Identify which cell holds the provided text, then report its [x, y] central coordinate. 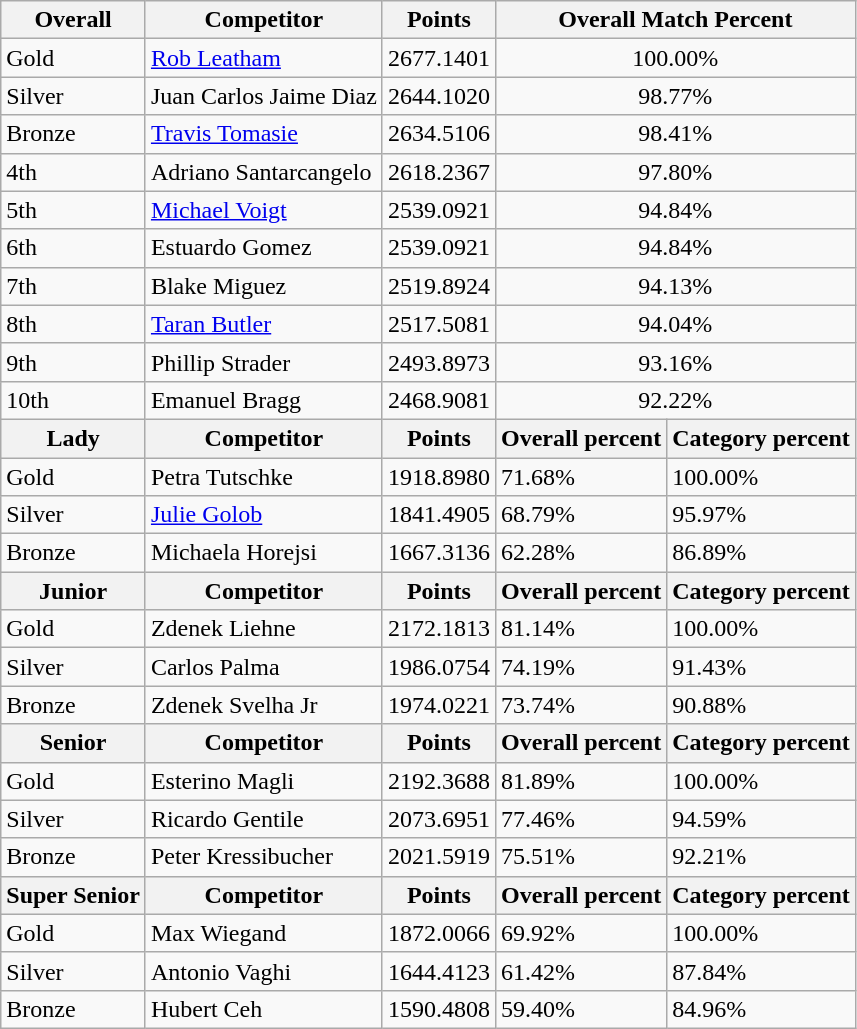
81.89% [580, 781]
62.28% [580, 553]
75.51% [580, 857]
Carlos Palma [264, 667]
2517.5081 [438, 324]
59.40% [580, 1009]
2021.5919 [438, 857]
81.14% [580, 629]
94.13% [675, 286]
1590.4808 [438, 1009]
91.43% [762, 667]
87.84% [762, 971]
6th [74, 248]
7th [74, 286]
Emanuel Bragg [264, 400]
97.80% [675, 172]
Petra Tutschke [264, 477]
1918.8980 [438, 477]
Junior [74, 591]
93.16% [675, 362]
9th [74, 362]
2192.3688 [438, 781]
Senior [74, 743]
68.79% [580, 515]
94.59% [762, 819]
Michaela Horejsi [264, 553]
Hubert Ceh [264, 1009]
5th [74, 210]
98.41% [675, 134]
Antonio Vaghi [264, 971]
Estuardo Gomez [264, 248]
Super Senior [74, 895]
Overall [74, 20]
Adriano Santarcangelo [264, 172]
Overall Match Percent [675, 20]
2519.8924 [438, 286]
92.21% [762, 857]
2618.2367 [438, 172]
2677.1401 [438, 58]
Phillip Strader [264, 362]
Michael Voigt [264, 210]
1872.0066 [438, 933]
Zdenek Svelha Jr [264, 705]
Max Wiegand [264, 933]
2644.1020 [438, 96]
94.04% [675, 324]
1667.3136 [438, 553]
98.77% [675, 96]
Rob Leatham [264, 58]
69.92% [580, 933]
2073.6951 [438, 819]
Lady [74, 438]
1974.0221 [438, 705]
10th [74, 400]
1841.4905 [438, 515]
Taran Butler [264, 324]
2172.1813 [438, 629]
Travis Tomasie [264, 134]
95.97% [762, 515]
Blake Miguez [264, 286]
61.42% [580, 971]
77.46% [580, 819]
Ricardo Gentile [264, 819]
90.88% [762, 705]
2634.5106 [438, 134]
1986.0754 [438, 667]
92.22% [675, 400]
Peter Kressibucher [264, 857]
2493.8973 [438, 362]
2468.9081 [438, 400]
73.74% [580, 705]
Esterino Magli [264, 781]
86.89% [762, 553]
84.96% [762, 1009]
4th [74, 172]
8th [74, 324]
71.68% [580, 477]
1644.4123 [438, 971]
74.19% [580, 667]
Zdenek Liehne [264, 629]
Julie Golob [264, 515]
Juan Carlos Jaime Diaz [264, 96]
